From the cell containing the given text, extract its center point as [X, Y] coordinate. 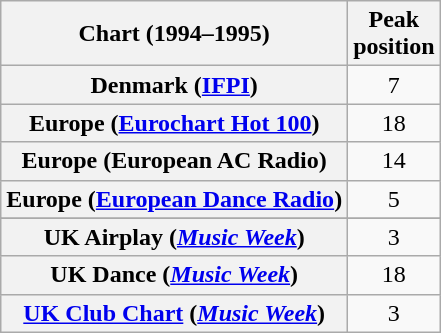
Europe (European Dance Radio) [174, 199]
14 [394, 161]
Europe (European AC Radio) [174, 161]
Chart (1994–1995) [174, 34]
UK Airplay (Music Week) [174, 237]
5 [394, 199]
Europe (Eurochart Hot 100) [174, 123]
Peakposition [394, 34]
UK Dance (Music Week) [174, 275]
7 [394, 85]
Denmark (IFPI) [174, 85]
UK Club Chart (Music Week) [174, 313]
